Return [x, y] of the center of cell containing provided text 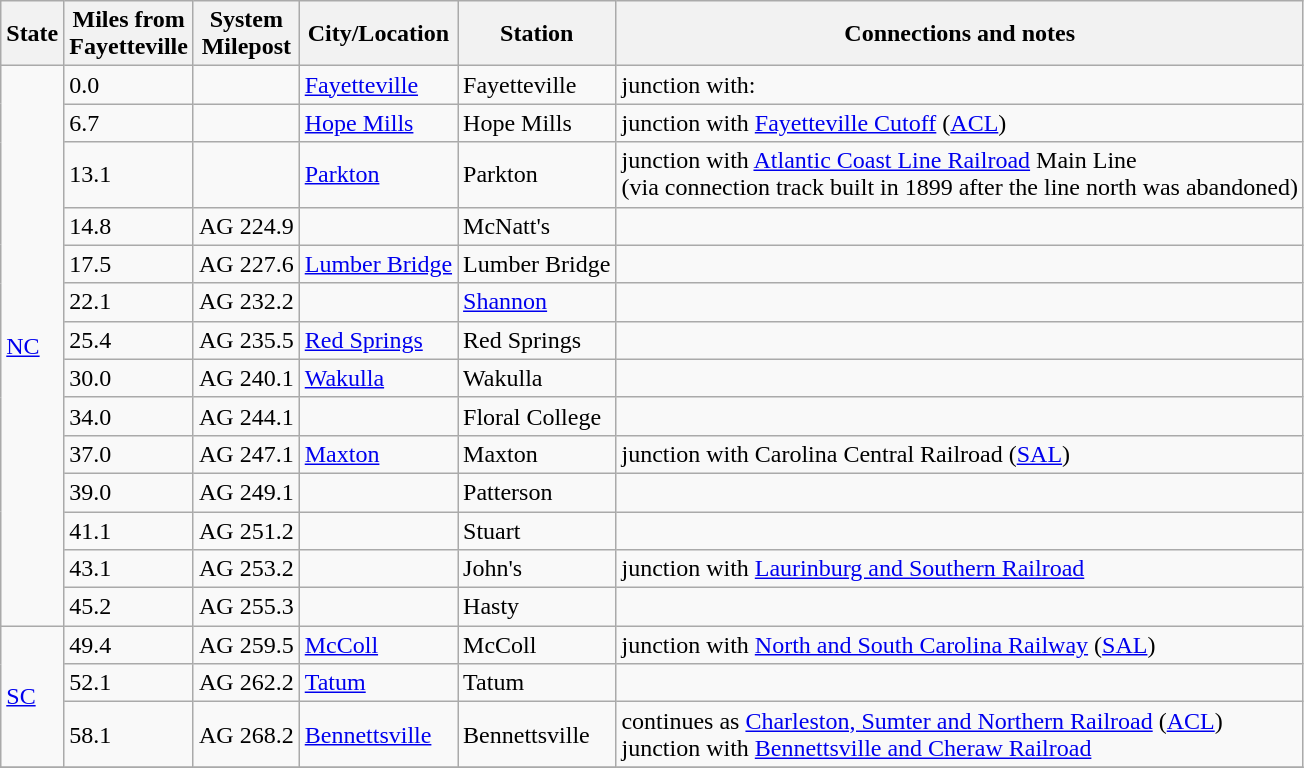
junction with Atlantic Coast Line Railroad Main Line(via connection track built in 1899 after the line north was abandoned) [960, 174]
AG 235.5 [246, 340]
Connections and notes [960, 34]
AG 255.3 [246, 607]
58.1 [129, 734]
52.1 [129, 683]
City/Location [378, 34]
AG 259.5 [246, 645]
continues as Charleston, Sumter and Northern Railroad (ACL)junction with Bennettsville and Cheraw Railroad [960, 734]
AG 268.2 [246, 734]
41.1 [129, 531]
AG 262.2 [246, 683]
30.0 [129, 378]
SC [32, 696]
AG 227.6 [246, 264]
Hasty [537, 607]
AG 249.1 [246, 492]
AG 247.1 [246, 454]
Shannon [537, 302]
AG 224.9 [246, 226]
junction with Carolina Central Railroad (SAL) [960, 454]
39.0 [129, 492]
junction with Laurinburg and Southern Railroad [960, 569]
34.0 [129, 416]
Station [537, 34]
45.2 [129, 607]
NC [32, 346]
junction with North and South Carolina Railway (SAL) [960, 645]
0.0 [129, 85]
Patterson [537, 492]
SystemMilepost [246, 34]
AG 244.1 [246, 416]
43.1 [129, 569]
25.4 [129, 340]
13.1 [129, 174]
junction with Fayetteville Cutoff (ACL) [960, 123]
49.4 [129, 645]
AG 253.2 [246, 569]
Stuart [537, 531]
17.5 [129, 264]
junction with: [960, 85]
6.7 [129, 123]
AG 240.1 [246, 378]
Miles fromFayetteville [129, 34]
14.8 [129, 226]
22.1 [129, 302]
37.0 [129, 454]
John's [537, 569]
AG 232.2 [246, 302]
Floral College [537, 416]
State [32, 34]
McNatt's [537, 226]
AG 251.2 [246, 531]
